For the text-containing cell, return its midpoint in (X, Y) coordinate format. 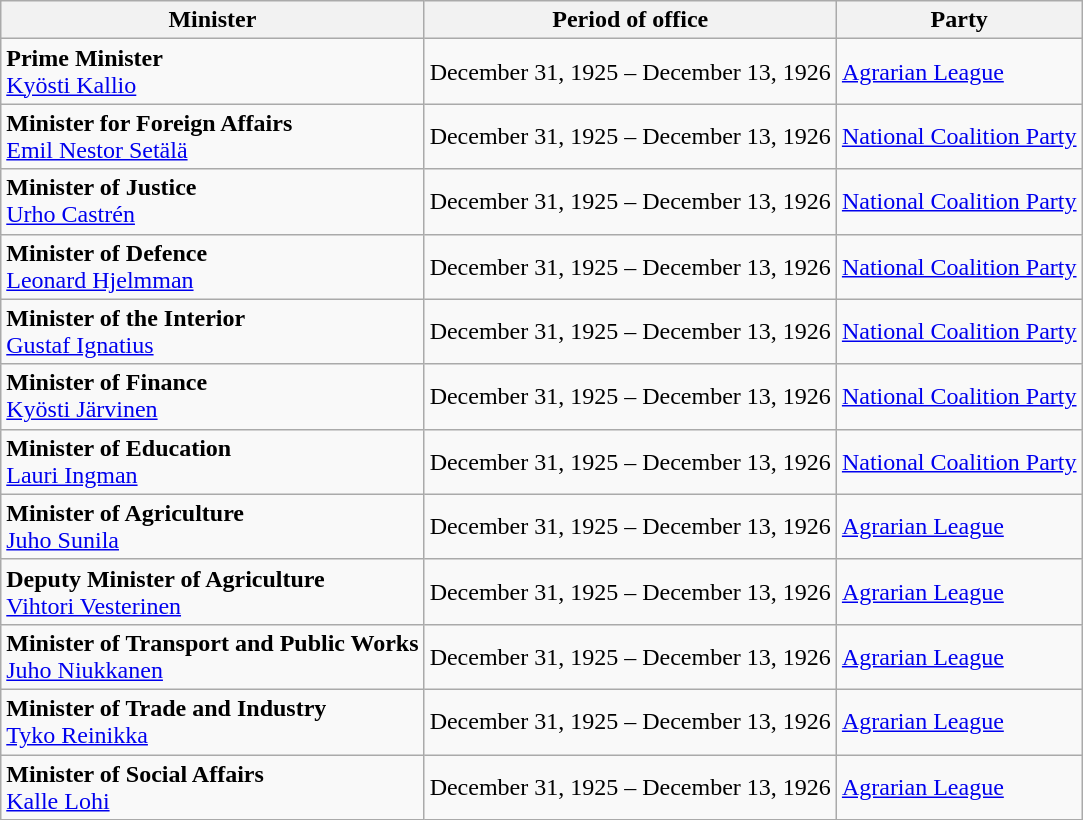
Minister of AgricultureJuho Sunila (212, 526)
Minister of Social AffairsKalle Lohi (212, 786)
Prime MinisterKyösti Kallio (212, 72)
Minister of Transport and Public WorksJuho Niukkanen (212, 656)
Party (959, 20)
Minister of FinanceKyösti Järvinen (212, 396)
Minister for Foreign Affairs Emil Nestor Setälä (212, 136)
Period of office (630, 20)
Minister (212, 20)
Minister of DefenceLeonard Hjelmman (212, 266)
Minister of JusticeUrho Castrén (212, 202)
Minister of EducationLauri Ingman (212, 462)
Minister of Trade and IndustryTyko Reinikka (212, 722)
Deputy Minister of AgricultureVihtori Vesterinen (212, 592)
Minister of the InteriorGustaf Ignatius (212, 332)
